Scan for the cell matching the given text and deliver its [x, y] coordinate at center. 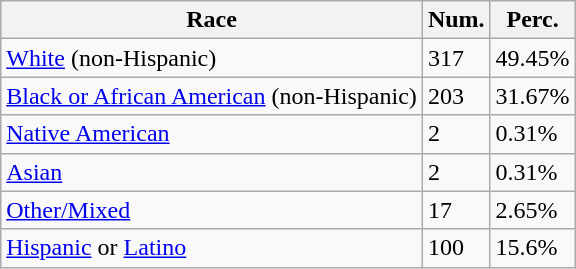
Black or African American (non-Hispanic) [212, 96]
Other/Mixed [212, 210]
Perc. [532, 20]
15.6% [532, 248]
17 [456, 210]
31.67% [532, 96]
317 [456, 58]
Hispanic or Latino [212, 248]
Native American [212, 134]
203 [456, 96]
49.45% [532, 58]
100 [456, 248]
Asian [212, 172]
White (non-Hispanic) [212, 58]
Num. [456, 20]
Race [212, 20]
2.65% [532, 210]
